From the cell containing the given text, extract its center point as (x, y) coordinate. 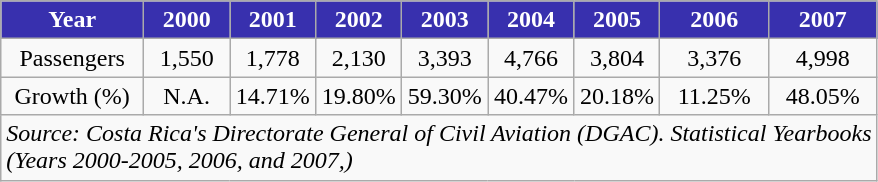
3,804 (617, 58)
2001 (273, 20)
2006 (714, 20)
2007 (824, 20)
1,778 (273, 58)
14.71% (273, 96)
2,130 (359, 58)
Year (72, 20)
4,766 (531, 58)
Passengers (72, 58)
4,998 (824, 58)
19.80% (359, 96)
N.A. (187, 96)
Growth (%) (72, 96)
2003 (445, 20)
40.47% (531, 96)
2004 (531, 20)
1,550 (187, 58)
11.25% (714, 96)
3,393 (445, 58)
Source: Costa Rica's Directorate General of Civil Aviation (DGAC). Statistical Yearbooks(Years 2000-2005, 2006, and 2007,) (439, 148)
2005 (617, 20)
2000 (187, 20)
59.30% (445, 96)
20.18% (617, 96)
3,376 (714, 58)
2002 (359, 20)
48.05% (824, 96)
